Provide the [X, Y] coordinate of the cell's center where the given text is located.  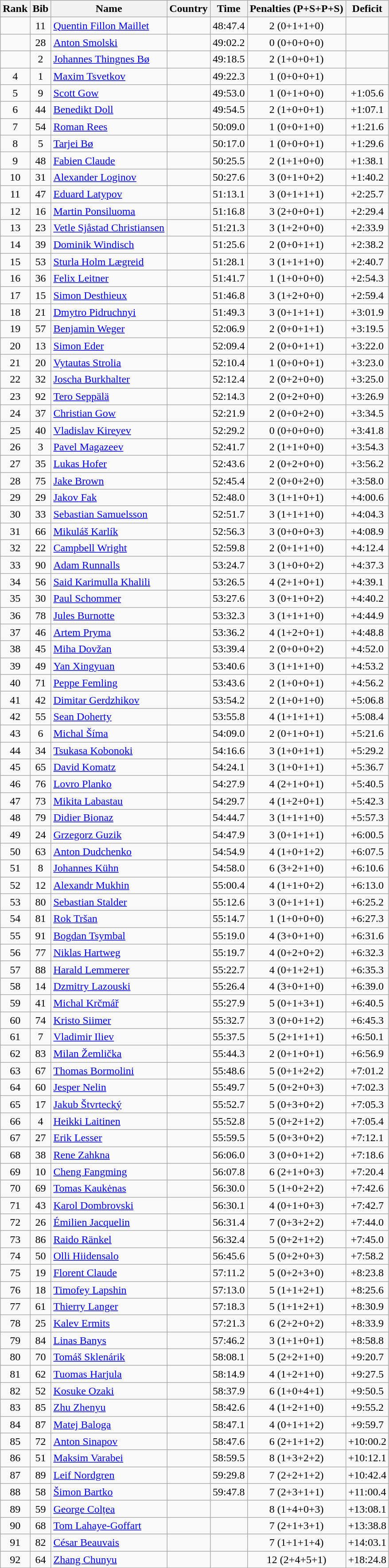
+4:40.2 [367, 599]
+2:25.7 [367, 194]
Felix Leitner [109, 279]
50:09.0 [229, 127]
48:47.4 [229, 26]
Roman Rees [109, 127]
Time [229, 9]
5 (2+2+1+0) [296, 1357]
Rok Tršan [109, 919]
12 (2+4+5+1) [296, 1559]
55:22.7 [229, 969]
54:58.0 [229, 868]
+6:07.5 [367, 852]
+6:56.9 [367, 1054]
+10:12.1 [367, 1458]
+5:21.6 [367, 733]
56:06.0 [229, 1155]
Didier Bionaz [109, 818]
Leif Nordgren [109, 1475]
Christian Gow [109, 413]
53:39.4 [229, 649]
49:53.0 [229, 93]
Eduard Latypov [109, 194]
55:44.3 [229, 1054]
56:32.4 [229, 1239]
+3:56.2 [367, 464]
+10:00.2 [367, 1441]
58:47.6 [229, 1441]
Tsukasa Kobonoki [109, 751]
6 (3+2+1+0) [296, 868]
+13:38.8 [367, 1525]
54:29.7 [229, 801]
+2:38.2 [367, 245]
Jakub Štvrtecký [109, 1104]
+8:58.8 [367, 1340]
7 (2+3+1+1) [296, 1492]
53:32.3 [229, 616]
1 (0+0+1+0) [296, 127]
Jakov Fak [109, 498]
+6:50.1 [367, 1037]
+3:25.0 [367, 379]
52:14.3 [229, 396]
5 (0+1+3+1) [296, 1003]
Simon Eder [109, 346]
+8:30.9 [367, 1307]
+1:29.6 [367, 143]
6 (2+2+0+2) [296, 1324]
59:47.8 [229, 1492]
+5:57.3 [367, 818]
52:48.0 [229, 498]
53:36.2 [229, 632]
4 (0+2+0+2) [296, 952]
3 (0+0+0+3) [296, 531]
4 (1+0+1+2) [296, 852]
50:27.6 [229, 177]
Dimitar Gerdzhikov [109, 700]
Zhu Zhenyu [109, 1408]
+7:02.3 [367, 1088]
57:21.3 [229, 1324]
+7:42.7 [367, 1205]
Quentin Fillon Maillet [109, 26]
7 (2+2+1+2) [296, 1475]
Sturla Holm Lægreid [109, 262]
Vetle Sjåstad Christiansen [109, 228]
David Komatz [109, 767]
+4:48.8 [367, 632]
+3:01.9 [367, 312]
+6:27.3 [367, 919]
Miha Dovžan [109, 649]
52:41.7 [229, 447]
54:24.1 [229, 767]
+3:58.0 [367, 480]
+1:40.2 [367, 177]
3 [41, 447]
52:10.4 [229, 363]
George Colțea [109, 1509]
4 (1+1+0+2) [296, 885]
Maxim Tsvetkov [109, 76]
+1:07.1 [367, 110]
1 [41, 76]
4 (0+1+0+3) [296, 1205]
Olli Hiidensalo [109, 1256]
+7:45.0 [367, 1239]
52:09.4 [229, 346]
+3:34.5 [367, 413]
56:45.6 [229, 1256]
Erik Lesser [109, 1138]
Name [109, 9]
+2:33.9 [367, 228]
+3:54.3 [367, 447]
55:37.5 [229, 1037]
58:47.1 [229, 1425]
51:28.1 [229, 262]
Rank [15, 9]
+9:59.7 [367, 1425]
+5:40.5 [367, 784]
56:30.1 [229, 1205]
Niklas Hartweg [109, 952]
51:25.6 [229, 245]
+6:00.5 [367, 835]
+3:19.5 [367, 329]
4 (0+1+1+2) [296, 1425]
Vytautas Strolia [109, 363]
Raido Ränkel [109, 1239]
49:22.3 [229, 76]
Bogdan Tsymbal [109, 936]
+7:58.2 [367, 1256]
5 (0+2+3+0) [296, 1273]
+4:04.3 [367, 515]
Mikita Labastau [109, 801]
Tom Lahaye-Goffart [109, 1525]
Linas Banys [109, 1340]
Benjamin Weger [109, 329]
Harald Lemmerer [109, 969]
+4:12.4 [367, 548]
57:11.2 [229, 1273]
6 (2+1+0+3) [296, 1172]
59:29.8 [229, 1475]
Anton Dudchenko [109, 852]
Émilien Jacquelin [109, 1222]
+14:03.1 [367, 1542]
Sebastian Samuelsson [109, 515]
52:56.3 [229, 531]
Šimon Bartko [109, 1492]
Yan Xingyuan [109, 666]
55:19.7 [229, 952]
52:12.4 [229, 379]
+3:23.0 [367, 363]
+2:40.7 [367, 262]
+4:39.1 [367, 582]
Country [189, 9]
Florent Claude [109, 1273]
Jake Brown [109, 480]
51:16.8 [229, 211]
Jules Burnotte [109, 616]
+10:42.4 [367, 1475]
+18:24.8 [367, 1559]
Thierry Langer [109, 1307]
52:21.9 [229, 413]
53:24.7 [229, 565]
+7:01.2 [367, 1071]
Peppe Femling [109, 683]
Paul Schommer [109, 599]
+7:20.4 [367, 1172]
+7:05.4 [367, 1121]
Kosuke Ozaki [109, 1391]
Bib [41, 9]
+4:52.0 [367, 649]
5 (2+1+1+1) [296, 1037]
Penalties (P+S+P+S) [296, 9]
51:41.7 [229, 279]
Anton Smolski [109, 43]
7 (0+3+2+2) [296, 1222]
Anton Sinapov [109, 1441]
55:52.7 [229, 1104]
Mikuláš Karlík [109, 531]
+8:33.9 [367, 1324]
+2:59.4 [367, 295]
Johannes Kühn [109, 868]
Matej Baloga [109, 1425]
Scott Gow [109, 93]
Vladimir Iliev [109, 1037]
8 (1+4+0+3) [296, 1509]
7 (1+1+1+4) [296, 1542]
César Beauvais [109, 1542]
+11:00.4 [367, 1492]
53:27.6 [229, 599]
54:09.0 [229, 733]
Tomáš Sklenárik [109, 1357]
+5:42.3 [367, 801]
55:00.4 [229, 885]
57:18.3 [229, 1307]
+9:20.7 [367, 1357]
Rene Zahkna [109, 1155]
+1:05.6 [367, 93]
+2:29.4 [367, 211]
+6:39.0 [367, 986]
+4:37.3 [367, 565]
57:46.2 [229, 1340]
53:40.6 [229, 666]
55:19.0 [229, 936]
Artem Pryma [109, 632]
2 (1+0+1+0) [296, 700]
+6:25.2 [367, 902]
54:16.6 [229, 751]
+8:23.8 [367, 1273]
55:49.7 [229, 1088]
+3:41.8 [367, 430]
1 (0+1+0+0) [296, 93]
52:51.7 [229, 515]
Adam Runnalls [109, 565]
+6:35.3 [367, 969]
55:32.7 [229, 1020]
51:49.3 [229, 312]
5 (1+0+2+2) [296, 1189]
+9:55.2 [367, 1408]
6 (2+1+1+2) [296, 1441]
55:12.6 [229, 902]
Tomas Kaukėnas [109, 1189]
+4:00.6 [367, 498]
2 [41, 59]
Heikki Laitinen [109, 1121]
+5:06.8 [367, 700]
+6:13.0 [367, 885]
+7:18.6 [367, 1155]
+6:31.6 [367, 936]
3 (1+0+0+2) [296, 565]
2 (0+0+0+2) [296, 649]
51:46.8 [229, 295]
Timofey Lapshin [109, 1290]
Kristo Siimer [109, 1020]
+4:44.9 [367, 616]
50:17.0 [229, 143]
Jesper Nelin [109, 1088]
+6:10.6 [367, 868]
Benedikt Doll [109, 110]
Thomas Bormolini [109, 1071]
53:55.8 [229, 716]
53:26.5 [229, 582]
54:54.9 [229, 852]
Johannes Thingnes Bø [109, 59]
+9:27.5 [367, 1374]
Fabien Claude [109, 160]
55:48.6 [229, 1071]
55:26.4 [229, 986]
51:21.3 [229, 228]
54:47.9 [229, 835]
Karol Dombrovski [109, 1205]
52:43.6 [229, 464]
49:18.5 [229, 59]
Vladislav Kireyev [109, 430]
57:13.0 [229, 1290]
+8:25.6 [367, 1290]
Dominik Windisch [109, 245]
Simon Desthieux [109, 295]
+7:12.1 [367, 1138]
52:59.8 [229, 548]
Cheng Fangming [109, 1172]
Grzegorz Guzik [109, 835]
58:37.9 [229, 1391]
Sebastian Stalder [109, 902]
Dmytro Pidruchnyi [109, 312]
6 (1+0+4+1) [296, 1391]
+5:29.2 [367, 751]
58:14.9 [229, 1374]
+2:54.3 [367, 279]
Tero Seppälä [109, 396]
58:08.1 [229, 1357]
55:59.5 [229, 1138]
Joscha Burkhalter [109, 379]
+13:08.1 [367, 1509]
55:52.8 [229, 1121]
52:29.2 [229, 430]
58:42.6 [229, 1408]
Milan Žemlička [109, 1054]
+3:22.0 [367, 346]
55:27.9 [229, 1003]
+4:56.2 [367, 683]
4 (0+1+2+1) [296, 969]
50:25.5 [229, 160]
Tuomas Harjula [109, 1374]
4 (1+1+1+1) [296, 716]
Martin Ponsiluoma [109, 211]
+7:42.6 [367, 1189]
Maksim Varabei [109, 1458]
8 (1+3+2+2) [296, 1458]
52:06.9 [229, 329]
52:45.4 [229, 480]
+7:05.3 [367, 1104]
Lovro Planko [109, 784]
53:43.6 [229, 683]
Michal Krčmář [109, 1003]
56:31.4 [229, 1222]
+5:08.4 [367, 716]
+6:32.3 [367, 952]
51:13.1 [229, 194]
7 (2+1+3+1) [296, 1525]
Tarjei Bø [109, 143]
Campbell Wright [109, 548]
5 (0+1+2+2) [296, 1071]
+6:45.3 [367, 1020]
54:27.9 [229, 784]
55:14.7 [229, 919]
Alexandr Mukhin [109, 885]
Michal Šíma [109, 733]
49:54.5 [229, 110]
Kalev Ermits [109, 1324]
53:54.2 [229, 700]
+1:21.6 [367, 127]
+6:40.5 [367, 1003]
58:59.5 [229, 1458]
+3:26.9 [367, 396]
56:30.0 [229, 1189]
Alexander Loginov [109, 177]
Dzmitry Lazouski [109, 986]
+4:53.2 [367, 666]
Deficit [367, 9]
49:02.2 [229, 43]
Sean Doherty [109, 716]
+5:36.7 [367, 767]
Lukas Hofer [109, 464]
+7:44.0 [367, 1222]
56:07.8 [229, 1172]
+1:38.1 [367, 160]
+4:08.9 [367, 531]
3 (2+0+0+1) [296, 211]
54:44.7 [229, 818]
Said Karimulla Khalili [109, 582]
Pavel Magazeev [109, 447]
+9:50.5 [367, 1391]
Zhang Chunyu [109, 1559]
